Provide the (x, y) coordinate of the cell's center where the given text is located.  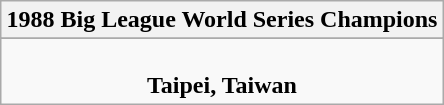
1988 Big League World Series Champions (222, 20)
Taipei, Taiwan (222, 72)
